Pinpoint the cell where the given text exists, returning its [x, y] midpoint coordinate. 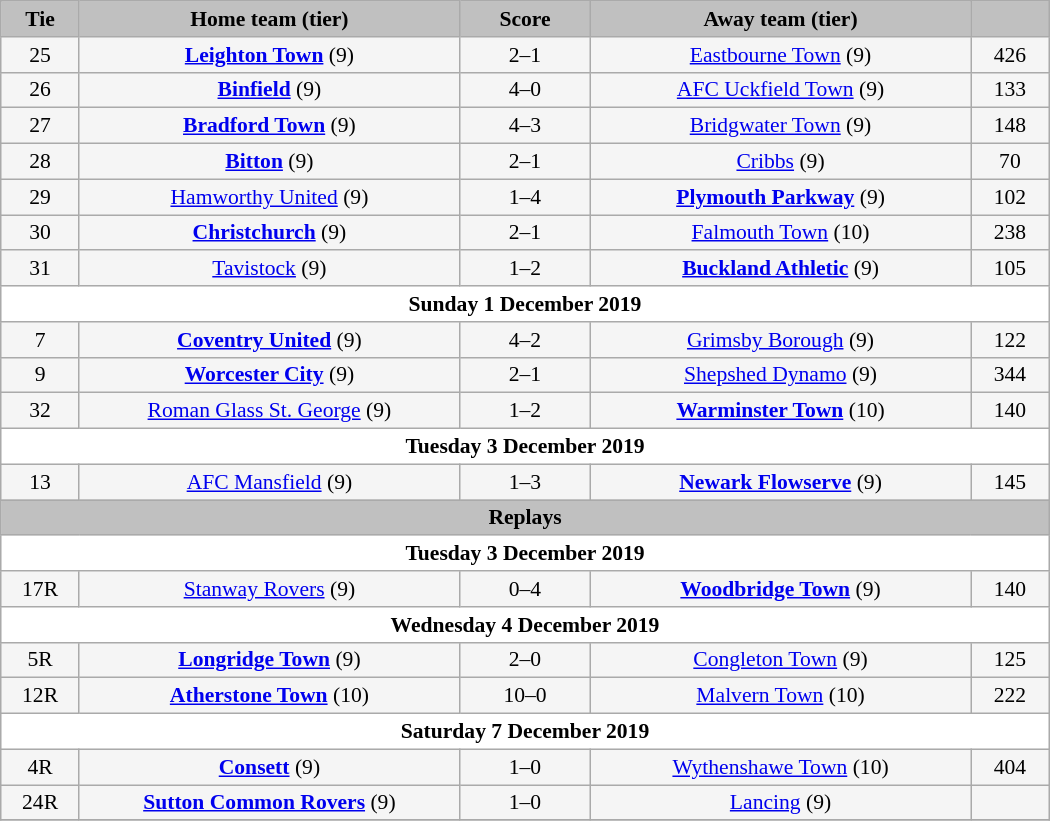
Longridge Town (9) [269, 660]
Newark Flowserve (9) [781, 482]
Eastbourne Town (9) [781, 55]
238 [1010, 233]
31 [40, 269]
Worcester City (9) [269, 375]
4–0 [524, 90]
Roman Glass St. George (9) [269, 411]
Woodbridge Town (9) [781, 589]
5R [40, 660]
26 [40, 90]
Stanway Rovers (9) [269, 589]
Wythenshawe Town (10) [781, 767]
Away team (tier) [781, 19]
0–4 [524, 589]
105 [1010, 269]
Falmouth Town (10) [781, 233]
1–3 [524, 482]
13 [40, 482]
Tie [40, 19]
9 [40, 375]
4–3 [524, 126]
426 [1010, 55]
Leighton Town (9) [269, 55]
4R [40, 767]
AFC Mansfield (9) [269, 482]
Saturday 7 December 2019 [525, 732]
Sunday 1 December 2019 [525, 304]
Malvern Town (10) [781, 696]
Plymouth Parkway (9) [781, 197]
Sutton Common Rovers (9) [269, 803]
Hamworthy United (9) [269, 197]
Lancing (9) [781, 803]
145 [1010, 482]
AFC Uckfield Town (9) [781, 90]
Shepshed Dynamo (9) [781, 375]
30 [40, 233]
32 [40, 411]
102 [1010, 197]
12R [40, 696]
Buckland Athletic (9) [781, 269]
Tavistock (9) [269, 269]
Bridgwater Town (9) [781, 126]
404 [1010, 767]
122 [1010, 340]
Christchurch (9) [269, 233]
2–0 [524, 660]
Binfield (9) [269, 90]
27 [40, 126]
222 [1010, 696]
Bitton (9) [269, 162]
Bradford Town (9) [269, 126]
Home team (tier) [269, 19]
133 [1010, 90]
125 [1010, 660]
Atherstone Town (10) [269, 696]
Score [524, 19]
25 [40, 55]
Cribbs (9) [781, 162]
Congleton Town (9) [781, 660]
29 [40, 197]
Replays [525, 518]
24R [40, 803]
148 [1010, 126]
Wednesday 4 December 2019 [525, 625]
70 [1010, 162]
4–2 [524, 340]
Grimsby Borough (9) [781, 340]
17R [40, 589]
7 [40, 340]
344 [1010, 375]
Warminster Town (10) [781, 411]
10–0 [524, 696]
1–4 [524, 197]
Coventry United (9) [269, 340]
Consett (9) [269, 767]
28 [40, 162]
